Return [X, Y] of the center of cell containing provided text 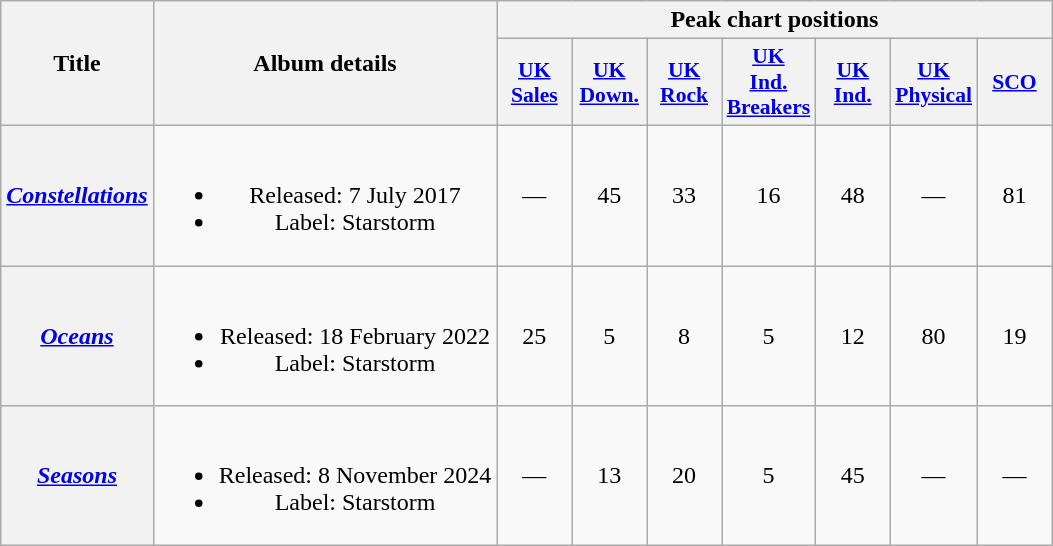
UKInd. Breakers [769, 82]
12 [852, 336]
13 [610, 476]
Released: 8 November 2024Label: Starstorm [325, 476]
UKSales [534, 82]
48 [852, 195]
Album details [325, 64]
Seasons [77, 476]
81 [1014, 195]
Released: 18 February 2022Label: Starstorm [325, 336]
20 [684, 476]
SCO [1014, 82]
Released: 7 July 2017Label: Starstorm [325, 195]
80 [934, 336]
16 [769, 195]
Title [77, 64]
UKPhysical [934, 82]
Peak chart positions [774, 20]
8 [684, 336]
UKDown. [610, 82]
Constellations [77, 195]
UKInd. [852, 82]
UKRock [684, 82]
19 [1014, 336]
33 [684, 195]
25 [534, 336]
Oceans [77, 336]
